For the text-containing cell, return its midpoint in [X, Y] coordinate format. 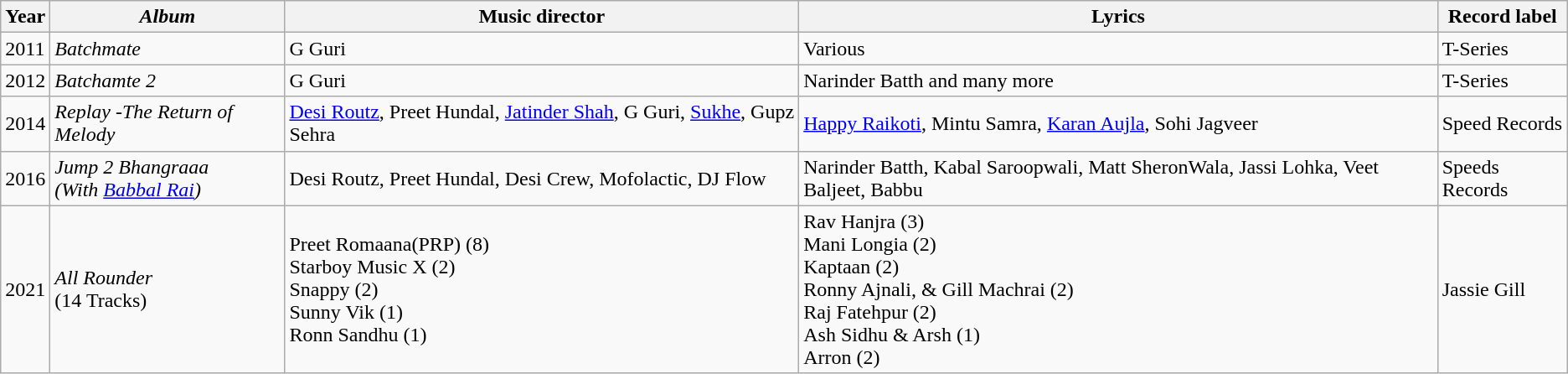
Desi Routz, Preet Hundal, Jatinder Shah, G Guri, Sukhe, Gupz Sehra [542, 124]
Preet Romaana(PRP) (8)Starboy Music X (2)Snappy (2)Sunny Vik (1)Ronn Sandhu (1) [542, 289]
Rav Hanjra (3)Mani Longia (2)Kaptaan (2)Ronny Ajnali, & Gill Machrai (2)Raj Fatehpur (2)Ash Sidhu & Arsh (1)Arron (2) [1119, 289]
2014 [25, 124]
Various [1119, 49]
Desi Routz, Preet Hundal, Desi Crew, Mofolactic, DJ Flow [542, 178]
Narinder Batth, Kabal Saroopwali, Matt SheronWala, Jassi Lohka, Veet Baljeet, Babbu [1119, 178]
Speed Records [1503, 124]
Lyrics [1119, 17]
Batchamte 2 [168, 81]
Batchmate [168, 49]
2012 [25, 81]
Year [25, 17]
Album [168, 17]
Music director [542, 17]
2021 [25, 289]
Jump 2 Bhangraaa(With Babbal Rai) [168, 178]
2011 [25, 49]
Record label [1503, 17]
Happy Raikoti, Mintu Samra, Karan Aujla, Sohi Jagveer [1119, 124]
Speeds Records [1503, 178]
Replay -The Return of Melody [168, 124]
Narinder Batth and many more [1119, 81]
All Rounder(14 Tracks) [168, 289]
Jassie Gill [1503, 289]
2016 [25, 178]
